Locate the cell with the specified text and output its [X, Y] center coordinate. 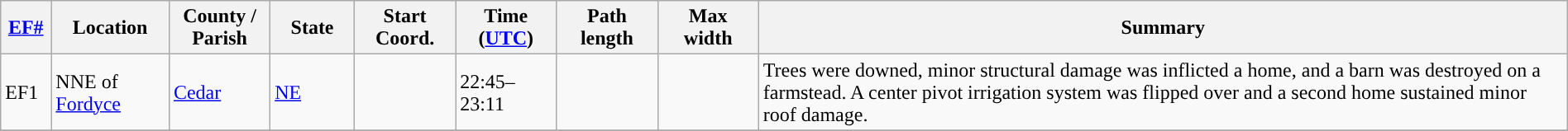
Summary [1163, 28]
Cedar [219, 92]
EF# [26, 28]
22:45–23:11 [506, 92]
County / Parish [219, 28]
Max width [708, 28]
NE [313, 92]
EF1 [26, 92]
NNE of Fordyce [111, 92]
Start Coord. [404, 28]
State [313, 28]
Location [111, 28]
Time (UTC) [506, 28]
Path length [607, 28]
